Return (x, y) of the center of cell containing provided text 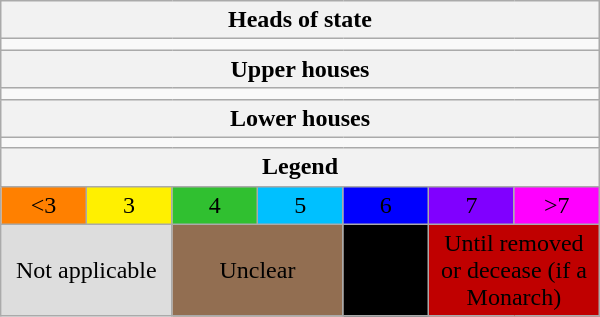
6 (386, 205)
<3 (44, 205)
Until removed or decease (if a Monarch) (514, 270)
Lower houses (300, 118)
Not applicable (86, 270)
7 (472, 205)
3 (129, 205)
Upper houses (300, 69)
Legend (300, 167)
Unclear (258, 270)
Varies (386, 270)
4 (215, 205)
5 (300, 205)
>7 (556, 205)
Heads of state (300, 20)
